Scan for the cell matching the given text and deliver its [X, Y] coordinate at center. 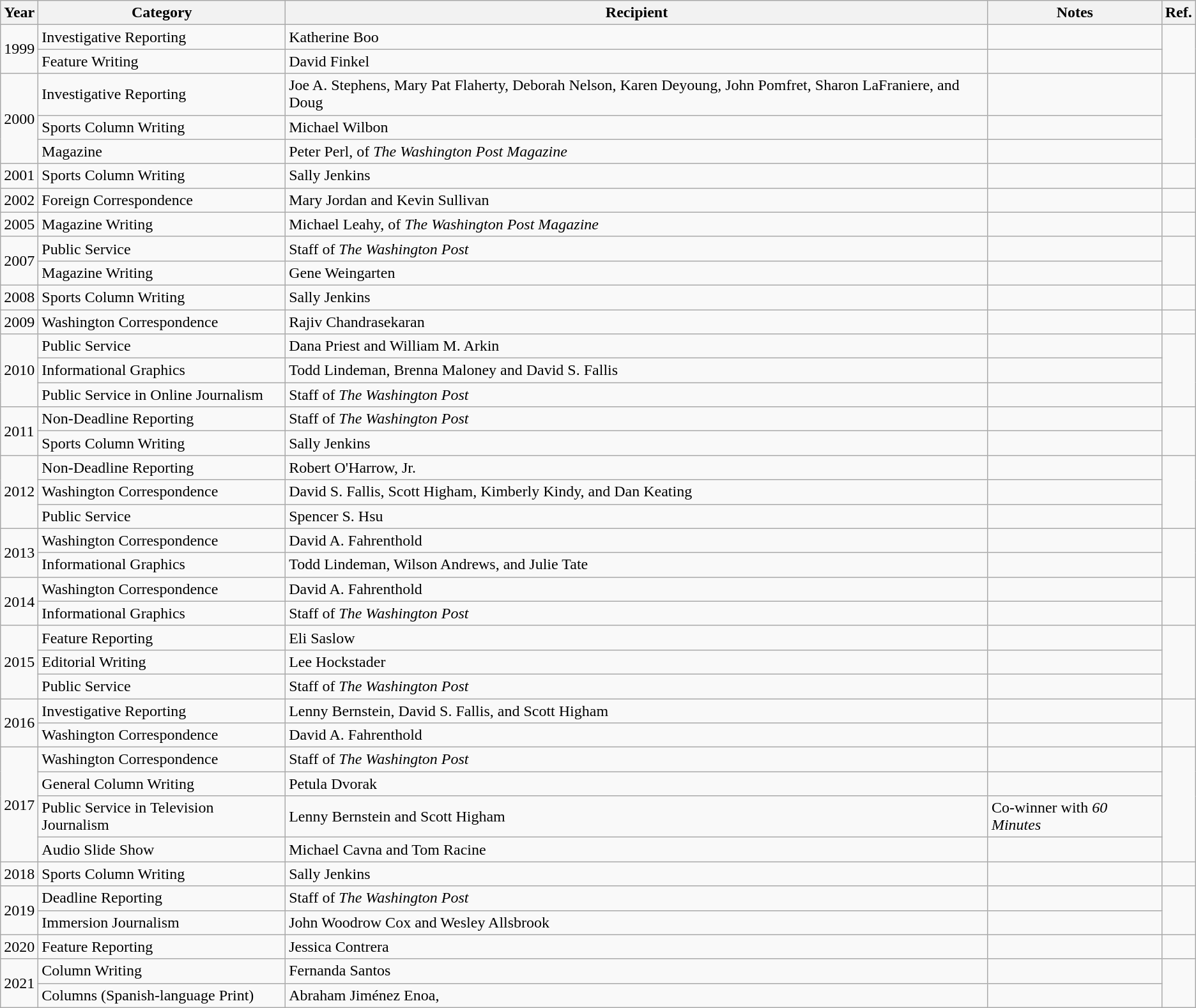
2010 [19, 370]
Katherine Boo [637, 37]
Gene Weingarten [637, 273]
2015 [19, 662]
2020 [19, 947]
Spencer S. Hsu [637, 516]
Rajiv Chandrasekaran [637, 321]
Notes [1075, 13]
Column Writing [162, 971]
Magazine [162, 151]
Foreign Correspondence [162, 200]
Columns (Spanish-language Print) [162, 995]
Public Service in Online Journalism [162, 395]
Lenny Bernstein, David S. Fallis, and Scott Higham [637, 711]
2008 [19, 297]
2013 [19, 553]
Feature Writing [162, 61]
2017 [19, 805]
2005 [19, 224]
Peter Perl, of The Washington Post Magazine [637, 151]
Todd Lindeman, Wilson Andrews, and Julie Tate [637, 565]
Immersion Journalism [162, 922]
2012 [19, 492]
Jessica Contrera [637, 947]
Lee Hockstader [637, 662]
2000 [19, 119]
Abraham Jiménez Enoa, [637, 995]
2002 [19, 200]
John Woodrow Cox and Wesley Allsbrook [637, 922]
Michael Wilbon [637, 127]
Robert O'Harrow, Jr. [637, 468]
2016 [19, 723]
2018 [19, 874]
2007 [19, 261]
Joe A. Stephens, Mary Pat Flaherty, Deborah Nelson, Karen Deyoung, John Pomfret, Sharon LaFraniere, and Doug [637, 95]
Audio Slide Show [162, 850]
2011 [19, 431]
Mary Jordan and Kevin Sullivan [637, 200]
Deadline Reporting [162, 898]
Lenny Bernstein and Scott Higham [637, 816]
Public Service in Television Journalism [162, 816]
2019 [19, 910]
Todd Lindeman, Brenna Maloney and David S. Fallis [637, 370]
David Finkel [637, 61]
2014 [19, 601]
Michael Cavna and Tom Racine [637, 850]
Petula Dvorak [637, 784]
Editorial Writing [162, 662]
2001 [19, 176]
General Column Writing [162, 784]
Eli Saslow [637, 638]
Year [19, 13]
Co-winner with 60 Minutes [1075, 816]
1999 [19, 49]
Ref. [1178, 13]
Recipient [637, 13]
Category [162, 13]
Fernanda Santos [637, 971]
Michael Leahy, of The Washington Post Magazine [637, 224]
2009 [19, 321]
Dana Priest and William M. Arkin [637, 346]
David S. Fallis, Scott Higham, Kimberly Kindy, and Dan Keating [637, 492]
2021 [19, 983]
